Locate the cell with the specified text and output its (X, Y) center coordinate. 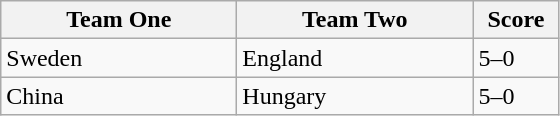
Score (516, 20)
Team One (119, 20)
England (355, 58)
Hungary (355, 96)
Sweden (119, 58)
Team Two (355, 20)
China (119, 96)
